Locate the cell with the specified text and output its [x, y] center coordinate. 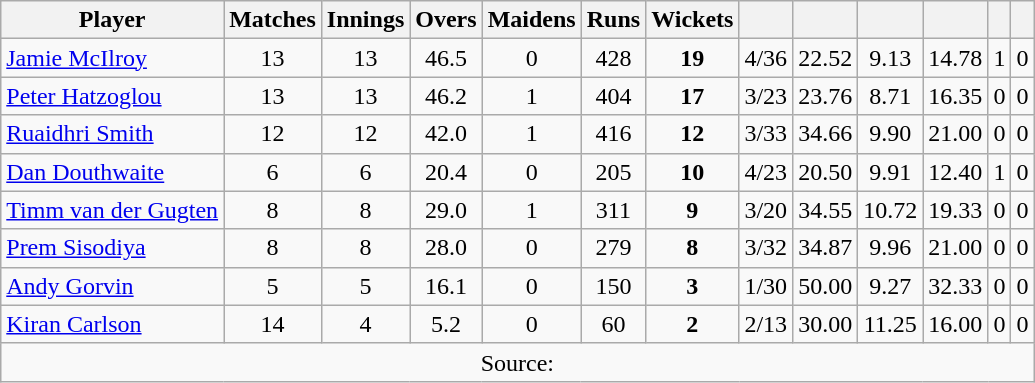
9.13 [890, 58]
50.00 [826, 286]
16.00 [956, 324]
46.5 [446, 58]
34.66 [826, 134]
34.87 [826, 248]
150 [613, 286]
14 [273, 324]
9 [692, 210]
19 [692, 58]
4/36 [766, 58]
Wickets [692, 20]
16.1 [446, 286]
28.0 [446, 248]
16.35 [956, 96]
22.52 [826, 58]
14.78 [956, 58]
4 [365, 324]
9.90 [890, 134]
3/20 [766, 210]
10.72 [890, 210]
Prem Sisodiya [112, 248]
29.0 [446, 210]
12.40 [956, 172]
Overs [446, 20]
Dan Douthwaite [112, 172]
404 [613, 96]
32.33 [956, 286]
60 [613, 324]
9.91 [890, 172]
34.55 [826, 210]
5.2 [446, 324]
42.0 [446, 134]
Player [112, 20]
9.96 [890, 248]
3 [692, 286]
Runs [613, 20]
Kiran Carlson [112, 324]
20.4 [446, 172]
23.76 [826, 96]
Jamie McIlroy [112, 58]
4/23 [766, 172]
20.50 [826, 172]
8.71 [890, 96]
Innings [365, 20]
416 [613, 134]
17 [692, 96]
Peter Hatzoglou [112, 96]
1/30 [766, 286]
Matches [273, 20]
2 [692, 324]
9.27 [890, 286]
11.25 [890, 324]
Timm van der Gugten [112, 210]
10 [692, 172]
Maidens [532, 20]
Ruaidhri Smith [112, 134]
30.00 [826, 324]
3/23 [766, 96]
Source: [518, 362]
205 [613, 172]
Andy Gorvin [112, 286]
3/32 [766, 248]
19.33 [956, 210]
428 [613, 58]
2/13 [766, 324]
3/33 [766, 134]
311 [613, 210]
46.2 [446, 96]
279 [613, 248]
